Search for the cell housing the specified text and yield its [X, Y] center coordinate. 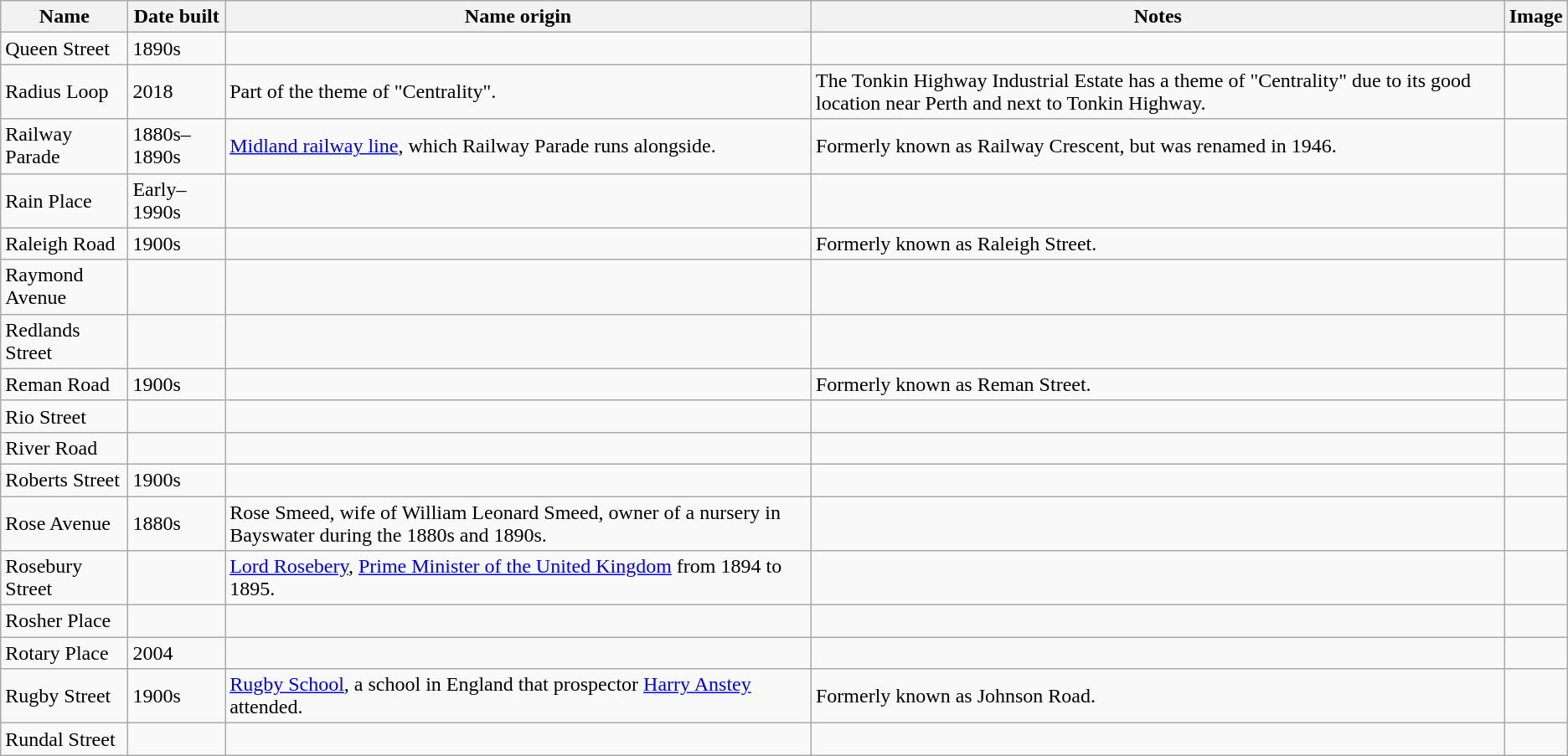
Rugby School, a school in England that prospector Harry Anstey attended. [518, 697]
Reman Road [64, 384]
Rose Avenue [64, 522]
Rosher Place [64, 621]
The Tonkin Highway Industrial Estate has a theme of "Centrality" due to its good location near Perth and next to Tonkin Highway. [1158, 92]
Redlands Street [64, 342]
Formerly known as Johnson Road. [1158, 697]
Formerly known as Reman Street. [1158, 384]
Rugby Street [64, 697]
Early–1990s [177, 201]
Image [1536, 17]
Lord Rosebery, Prime Minister of the United Kingdom from 1894 to 1895. [518, 578]
Railway Parade [64, 146]
Notes [1158, 17]
Formerly known as Raleigh Street. [1158, 244]
Name [64, 17]
River Road [64, 448]
Raleigh Road [64, 244]
Rundal Street [64, 739]
Rose Smeed, wife of William Leonard Smeed, owner of a nursery in Bayswater during the 1880s and 1890s. [518, 522]
Name origin [518, 17]
1880s [177, 522]
Formerly known as Railway Crescent, but was renamed in 1946. [1158, 146]
Roberts Street [64, 480]
Rio Street [64, 416]
Raymond Avenue [64, 286]
Rosebury Street [64, 578]
Queen Street [64, 49]
1880s–1890s [177, 146]
2018 [177, 92]
Part of the theme of "Centrality". [518, 92]
Rain Place [64, 201]
Date built [177, 17]
Radius Loop [64, 92]
Rotary Place [64, 653]
Midland railway line, which Railway Parade runs alongside. [518, 146]
1890s [177, 49]
2004 [177, 653]
